Scan for the cell matching the given text and deliver its (x, y) coordinate at center. 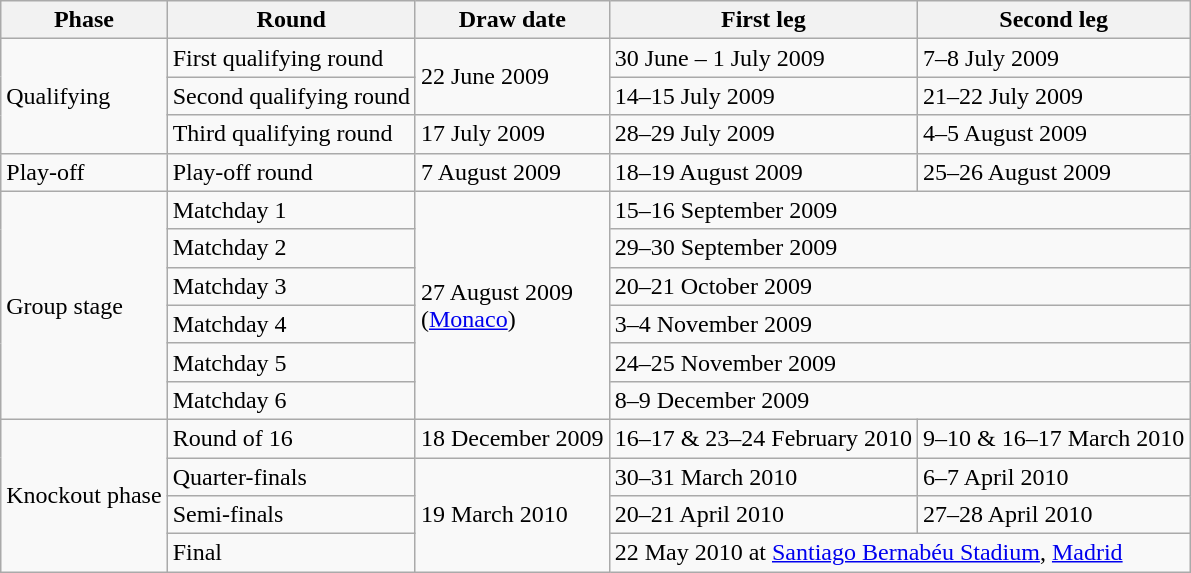
Round (291, 20)
Matchday 5 (291, 362)
27–28 April 2010 (1054, 515)
Draw date (512, 20)
17 July 2009 (512, 134)
21–22 July 2009 (1054, 96)
18–19 August 2009 (763, 172)
4–5 August 2009 (1054, 134)
30 June – 1 July 2009 (763, 58)
Second qualifying round (291, 96)
24–25 November 2009 (900, 362)
First qualifying round (291, 58)
16–17 & 23–24 February 2010 (763, 438)
20–21 April 2010 (763, 515)
Semi-finals (291, 515)
28–29 July 2009 (763, 134)
3–4 November 2009 (900, 324)
Final (291, 553)
15–16 September 2009 (900, 210)
9–10 & 16–17 March 2010 (1054, 438)
19 March 2010 (512, 515)
First leg (763, 20)
Play-off round (291, 172)
Round of 16 (291, 438)
Second leg (1054, 20)
22 June 2009 (512, 77)
Quarter-finals (291, 477)
7 August 2009 (512, 172)
8–9 December 2009 (900, 400)
Matchday 1 (291, 210)
Qualifying (84, 96)
Matchday 2 (291, 248)
Group stage (84, 305)
25–26 August 2009 (1054, 172)
Play-off (84, 172)
20–21 October 2009 (900, 286)
Matchday 3 (291, 286)
7–8 July 2009 (1054, 58)
27 August 2009(Monaco) (512, 305)
Third qualifying round (291, 134)
22 May 2010 at Santiago Bernabéu Stadium, Madrid (900, 553)
Knockout phase (84, 495)
Phase (84, 20)
Matchday 4 (291, 324)
6–7 April 2010 (1054, 477)
Matchday 6 (291, 400)
14–15 July 2009 (763, 96)
30–31 March 2010 (763, 477)
18 December 2009 (512, 438)
29–30 September 2009 (900, 248)
